Output the [X, Y] coordinate of the center of the cell containing the given text.  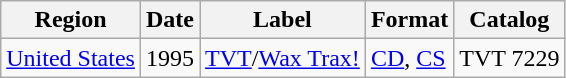
Region [71, 20]
CD, CS [409, 58]
United States [71, 58]
TVT/Wax Trax! [283, 58]
Format [409, 20]
Label [283, 20]
1995 [170, 58]
TVT 7229 [510, 58]
Catalog [510, 20]
Date [170, 20]
